Detect which cell encompasses the target text, then output its [x, y] center coordinate. 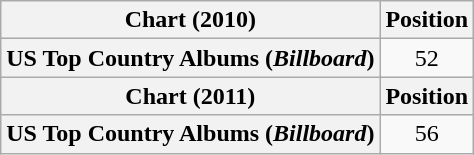
Chart (2010) [190, 20]
56 [427, 134]
Chart (2011) [190, 96]
52 [427, 58]
